Locate the cell with the specified text and output its (X, Y) center coordinate. 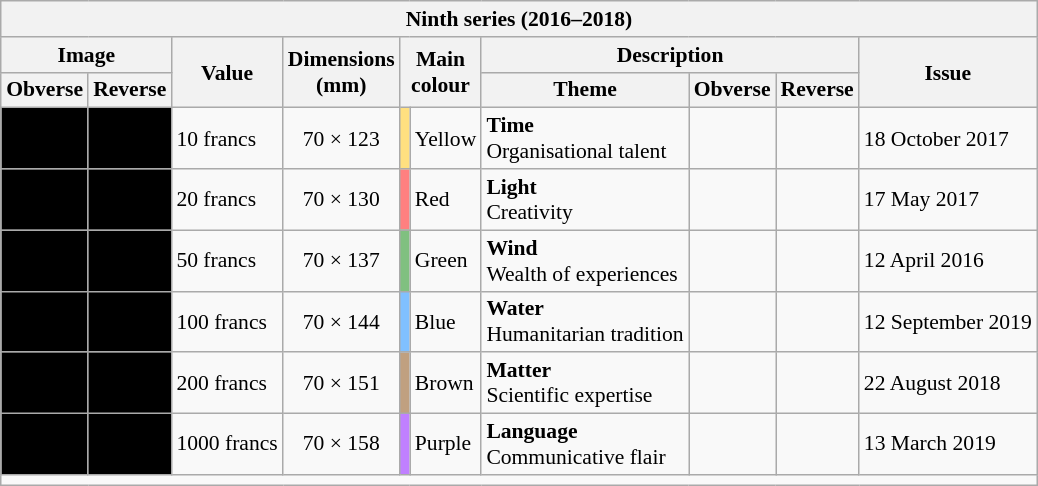
Value (226, 72)
12 September 2019 (948, 322)
Yellow (446, 138)
70 × 158 (342, 444)
Green (446, 260)
50 francs (226, 260)
18 October 2017 (948, 138)
Brown (446, 382)
Maincolour (441, 72)
1000 francs (226, 444)
Description (670, 54)
70 × 123 (342, 138)
12 April 2016 (948, 260)
10 francs (226, 138)
WaterHumanitarian tradition (584, 322)
Purple (446, 444)
70 × 130 (342, 200)
Issue (948, 72)
17 May 2017 (948, 200)
LightCreativity (584, 200)
100 francs (226, 322)
Red (446, 200)
MatterScientific expertise (584, 382)
22 August 2018 (948, 382)
20 francs (226, 200)
70 × 144 (342, 322)
Image (86, 54)
200 francs (226, 382)
70 × 137 (342, 260)
70 × 151 (342, 382)
LanguageCommunicative flair (584, 444)
Ninth series (2016–2018) (519, 19)
Blue (446, 322)
WindWealth of experiences (584, 260)
Dimensions(mm) (342, 72)
13 March 2019 (948, 444)
TimeOrganisational talent (584, 138)
Theme (584, 90)
